Determine the (x, y) coordinate at the center of the cell enclosing the given text.  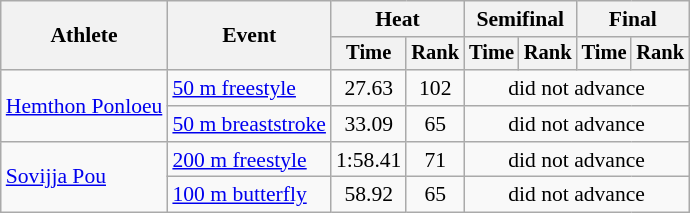
71 (435, 160)
1:58.41 (368, 160)
27.63 (368, 88)
50 m breaststroke (249, 124)
100 m butterfly (249, 195)
Event (249, 36)
Heat (398, 19)
50 m freestyle (249, 88)
Athlete (84, 36)
102 (435, 88)
Final (633, 19)
Hemthon Ponloeu (84, 106)
200 m freestyle (249, 160)
Sovijja Pou (84, 178)
58.92 (368, 195)
Semifinal (520, 19)
33.09 (368, 124)
